Provide the (X, Y) coordinate of the cell's center where the given text is located.  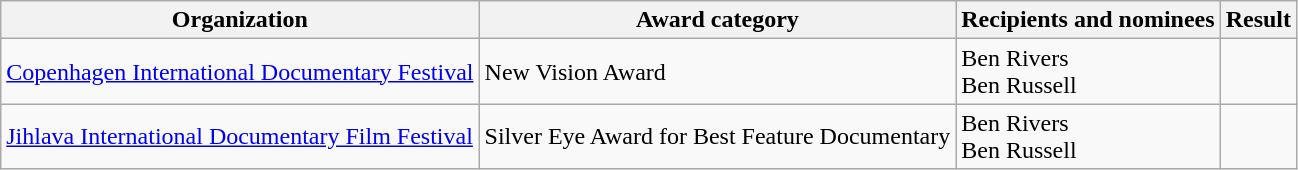
Organization (240, 20)
Silver Eye Award for Best Feature Documentary (718, 136)
Result (1258, 20)
Jihlava International Documentary Film Festival (240, 136)
Copenhagen International Documentary Festival (240, 72)
Recipients and nominees (1088, 20)
Award category (718, 20)
New Vision Award (718, 72)
